Identify which cell holds the provided text, then report its (X, Y) central coordinate. 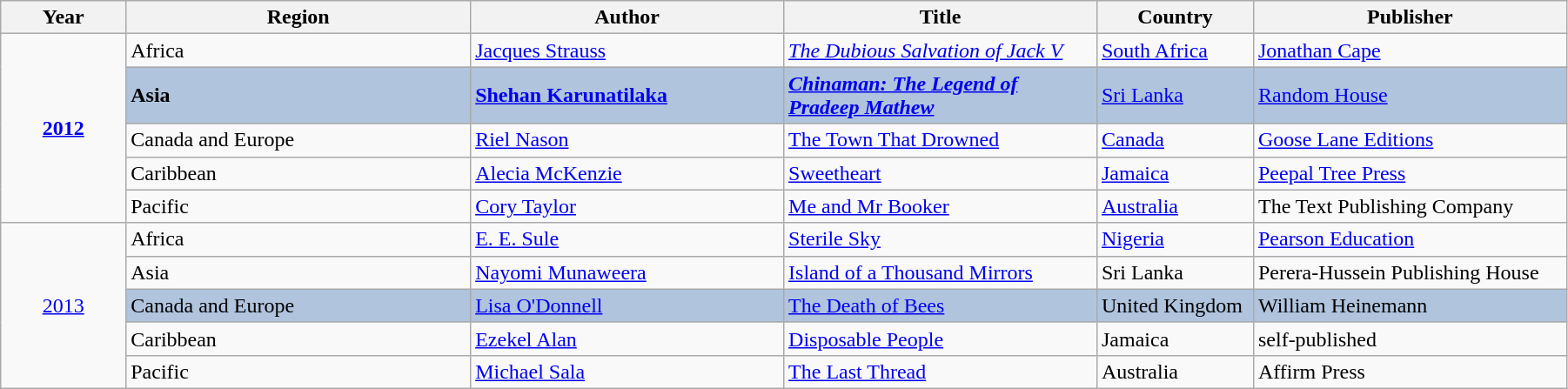
Jacques Strauss (627, 50)
Riel Nason (627, 140)
Publisher (1410, 17)
Pearson Education (1410, 239)
Sweetheart (941, 173)
The Town That Drowned (941, 140)
The Last Thread (941, 372)
Year (64, 17)
Random House (1410, 96)
Nayomi Munaweera (627, 272)
South Africa (1175, 50)
Peepal Tree Press (1410, 173)
Author (627, 17)
Lisa O'Donnell (627, 305)
2013 (64, 305)
Goose Lane Editions (1410, 140)
Canada (1175, 140)
Sterile Sky (941, 239)
Jonathan Cape (1410, 50)
self-published (1410, 339)
The Text Publishing Company (1410, 206)
Affirm Press (1410, 372)
2012 (64, 129)
Region (298, 17)
The Death of Bees (941, 305)
E. E. Sule (627, 239)
Perera-Hussein Publishing House (1410, 272)
Alecia McKenzie (627, 173)
Nigeria (1175, 239)
Disposable People (941, 339)
Title (941, 17)
Michael Sala (627, 372)
Shehan Karunatilaka (627, 96)
Me and Mr Booker (941, 206)
William Heinemann (1410, 305)
Chinaman: The Legend of Pradeep Mathew (941, 96)
United Kingdom (1175, 305)
The Dubious Salvation of Jack V (941, 50)
Cory Taylor (627, 206)
Island of a Thousand Mirrors (941, 272)
Ezekel Alan (627, 339)
Country (1175, 17)
